Search for the cell housing the specified text and yield its [X, Y] center coordinate. 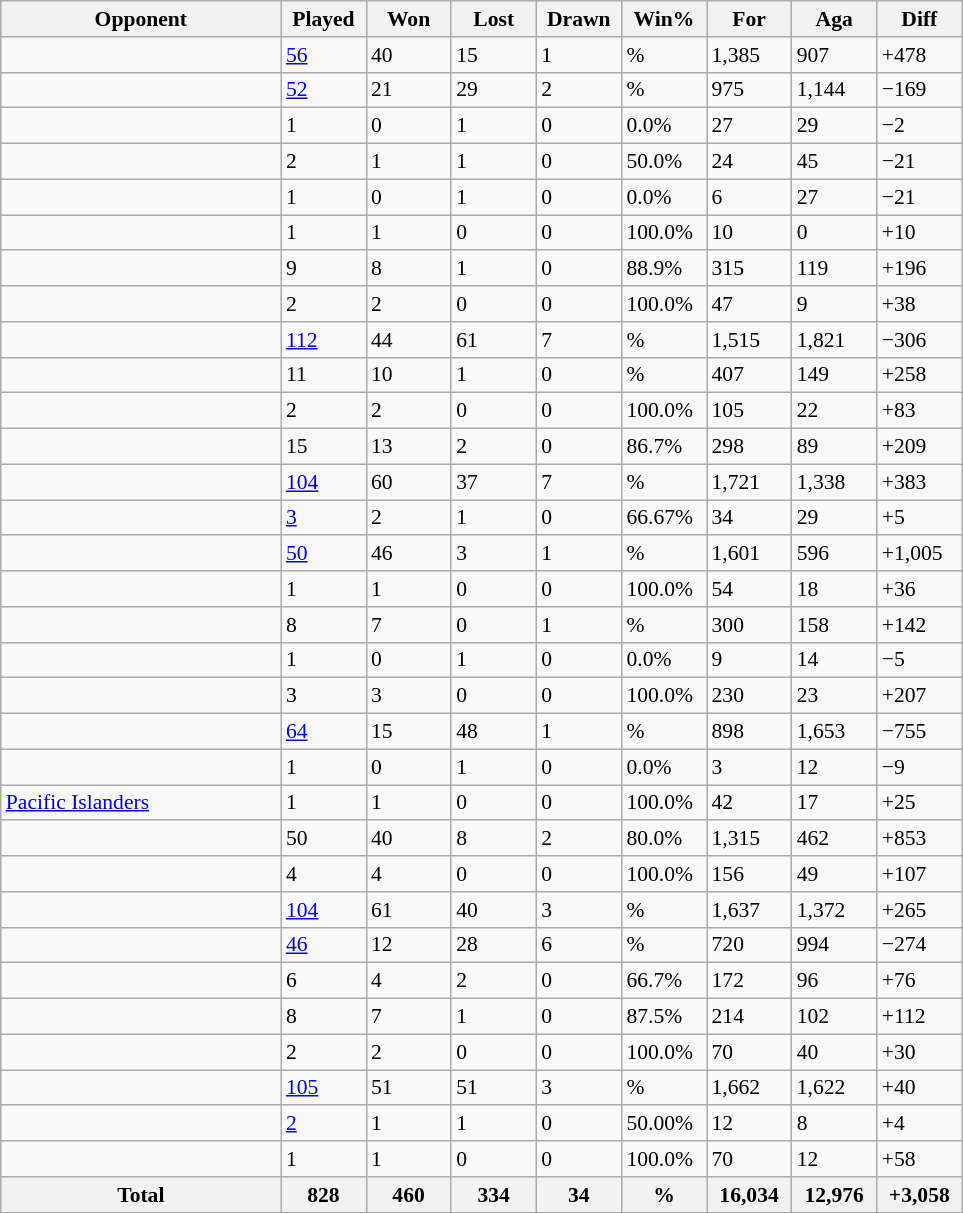
60 [408, 482]
Opponent [141, 19]
−306 [920, 340]
156 [748, 874]
828 [324, 1195]
18 [834, 589]
112 [324, 340]
Total [141, 1195]
66.67% [664, 518]
+265 [920, 910]
+76 [920, 981]
14 [834, 660]
1,662 [748, 1088]
16,034 [748, 1195]
47 [748, 304]
96 [834, 981]
+258 [920, 375]
+3,058 [920, 1195]
172 [748, 981]
119 [834, 269]
+209 [920, 447]
12,976 [834, 1195]
+36 [920, 589]
214 [748, 1017]
407 [748, 375]
28 [494, 945]
Drawn [578, 19]
Aga [834, 19]
45 [834, 162]
52 [324, 90]
907 [834, 55]
+5 [920, 518]
Win% [664, 19]
+83 [920, 411]
1,315 [748, 839]
1,372 [834, 910]
−9 [920, 767]
Diff [920, 19]
462 [834, 839]
315 [748, 269]
50.0% [664, 162]
−755 [920, 732]
1,721 [748, 482]
+40 [920, 1088]
86.7% [664, 447]
13 [408, 447]
+853 [920, 839]
1,338 [834, 482]
+58 [920, 1159]
22 [834, 411]
87.5% [664, 1017]
+30 [920, 1052]
Lost [494, 19]
1,821 [834, 340]
1,622 [834, 1088]
11 [324, 375]
1,653 [834, 732]
1,601 [748, 554]
720 [748, 945]
+107 [920, 874]
Played [324, 19]
−169 [920, 90]
1,385 [748, 55]
298 [748, 447]
300 [748, 625]
24 [748, 162]
898 [748, 732]
66.7% [664, 981]
48 [494, 732]
1,144 [834, 90]
975 [748, 90]
−5 [920, 660]
1,515 [748, 340]
21 [408, 90]
596 [834, 554]
44 [408, 340]
+142 [920, 625]
149 [834, 375]
+196 [920, 269]
64 [324, 732]
49 [834, 874]
994 [834, 945]
37 [494, 482]
334 [494, 1195]
158 [834, 625]
+207 [920, 696]
1,637 [748, 910]
56 [324, 55]
−274 [920, 945]
+10 [920, 233]
+112 [920, 1017]
89 [834, 447]
102 [834, 1017]
+478 [920, 55]
17 [834, 803]
−2 [920, 126]
Pacific Islanders [141, 803]
54 [748, 589]
For [748, 19]
42 [748, 803]
+383 [920, 482]
+1,005 [920, 554]
50.00% [664, 1124]
+25 [920, 803]
+38 [920, 304]
88.9% [664, 269]
+4 [920, 1124]
460 [408, 1195]
230 [748, 696]
23 [834, 696]
Won [408, 19]
80.0% [664, 839]
